Scan for the cell matching the given text and deliver its (x, y) coordinate at center. 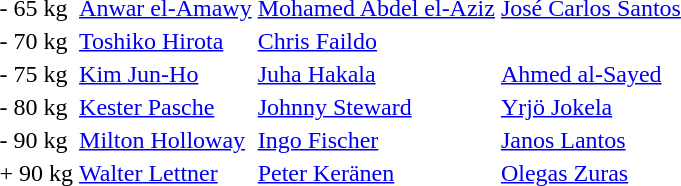
Chris Faildo (376, 41)
Ingo Fischer (376, 140)
Kester Pasche (166, 107)
Milton Holloway (166, 140)
Johnny Steward (376, 107)
Kim Jun-Ho (166, 74)
Toshiko Hirota (166, 41)
Juha Hakala (376, 74)
